From the cell containing the given text, extract its center point as (x, y) coordinate. 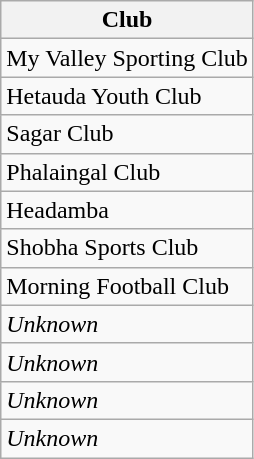
Headamba (128, 210)
Hetauda Youth Club (128, 96)
Shobha Sports Club (128, 248)
Morning Football Club (128, 286)
Club (128, 20)
My Valley Sporting Club (128, 58)
Sagar Club (128, 134)
Phalaingal Club (128, 172)
